Extract the (x, y) coordinate from the center of the cell holding the provided text.  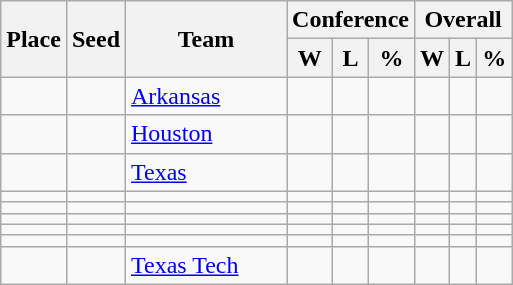
Team (206, 39)
Texas (206, 172)
Texas Tech (206, 265)
Seed (96, 39)
Conference (351, 20)
Place (34, 39)
Arkansas (206, 96)
Houston (206, 134)
Overall (462, 20)
